Pinpoint the cell where the given text exists, returning its (X, Y) midpoint coordinate. 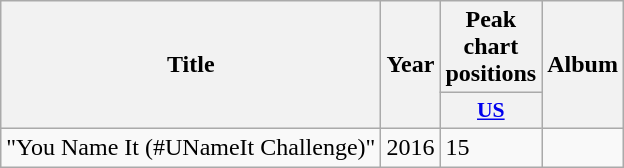
Year (410, 65)
Album (583, 65)
2016 (410, 147)
"You Name It (#UNameIt Challenge)" (191, 147)
Peak chart positions (491, 47)
15 (491, 147)
US (491, 111)
Title (191, 65)
